Search for the cell housing the specified text and yield its (x, y) center coordinate. 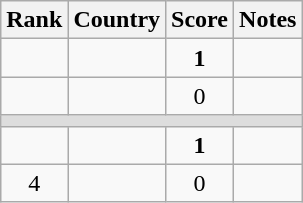
Rank (34, 20)
Score (200, 20)
Notes (268, 20)
4 (34, 183)
Country (117, 20)
